For the text-containing cell, return its midpoint in [X, Y] coordinate format. 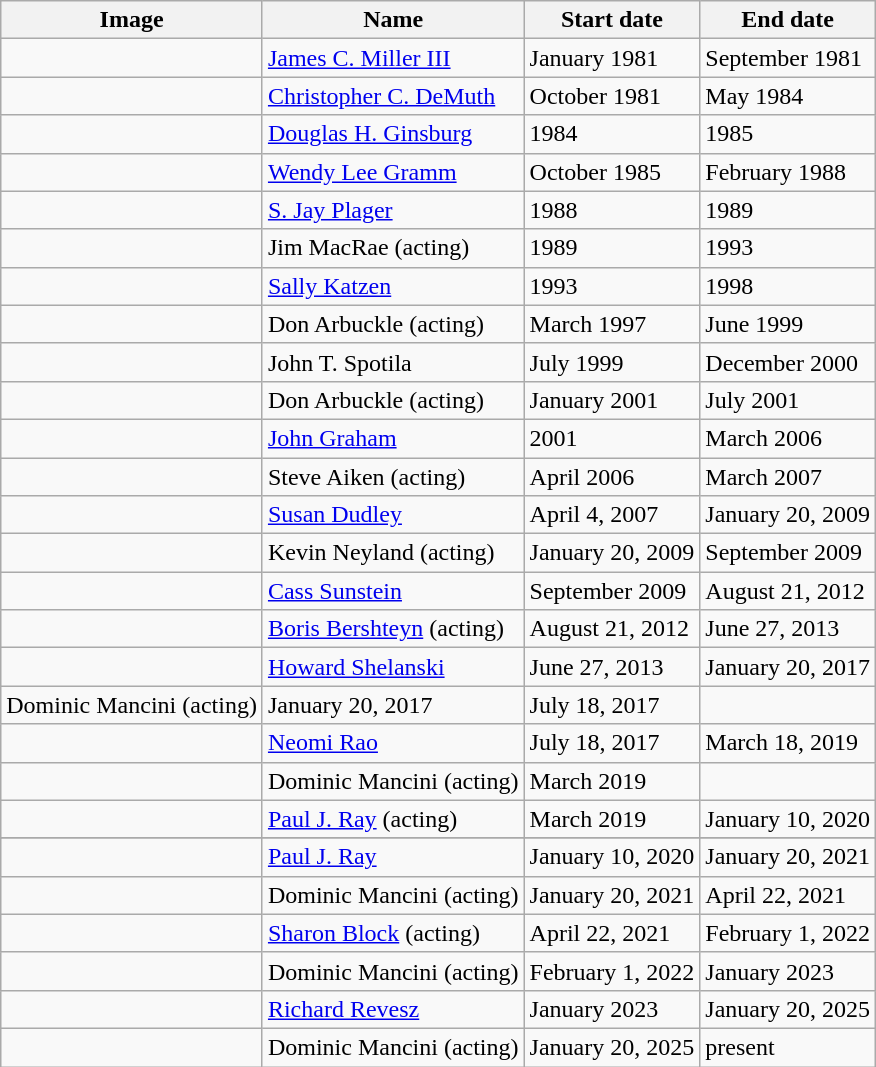
Christopher C. DeMuth [393, 96]
June 1999 [788, 324]
Sally Katzen [393, 286]
April 4, 2007 [612, 515]
January 1981 [612, 58]
Wendy Lee Gramm [393, 172]
End date [788, 20]
March 1997 [612, 324]
Name [393, 20]
Paul J. Ray (acting) [393, 819]
John Graham [393, 438]
March 18, 2019 [788, 743]
James C. Miller III [393, 58]
Jim MacRae (acting) [393, 248]
Start date [612, 20]
Douglas H. Ginsburg [393, 134]
1988 [612, 210]
present [788, 1047]
July 1999 [612, 362]
February 1988 [788, 172]
Kevin Neyland (acting) [393, 553]
Neomi Rao [393, 743]
Howard Shelanski [393, 667]
January 2001 [612, 400]
Paul J. Ray [393, 857]
Steve Aiken (acting) [393, 477]
Richard Revesz [393, 1009]
John T. Spotila [393, 362]
Image [132, 20]
March 2007 [788, 477]
July 2001 [788, 400]
Susan Dudley [393, 515]
S. Jay Plager [393, 210]
April 2006 [612, 477]
October 1985 [612, 172]
September 1981 [788, 58]
1984 [612, 134]
March 2006 [788, 438]
Cass Sunstein [393, 591]
October 1981 [612, 96]
1985 [788, 134]
May 1984 [788, 96]
1998 [788, 286]
Boris Bershteyn (acting) [393, 629]
2001 [612, 438]
Sharon Block (acting) [393, 933]
December 2000 [788, 362]
